Scan for the cell matching the given text and deliver its (x, y) coordinate at center. 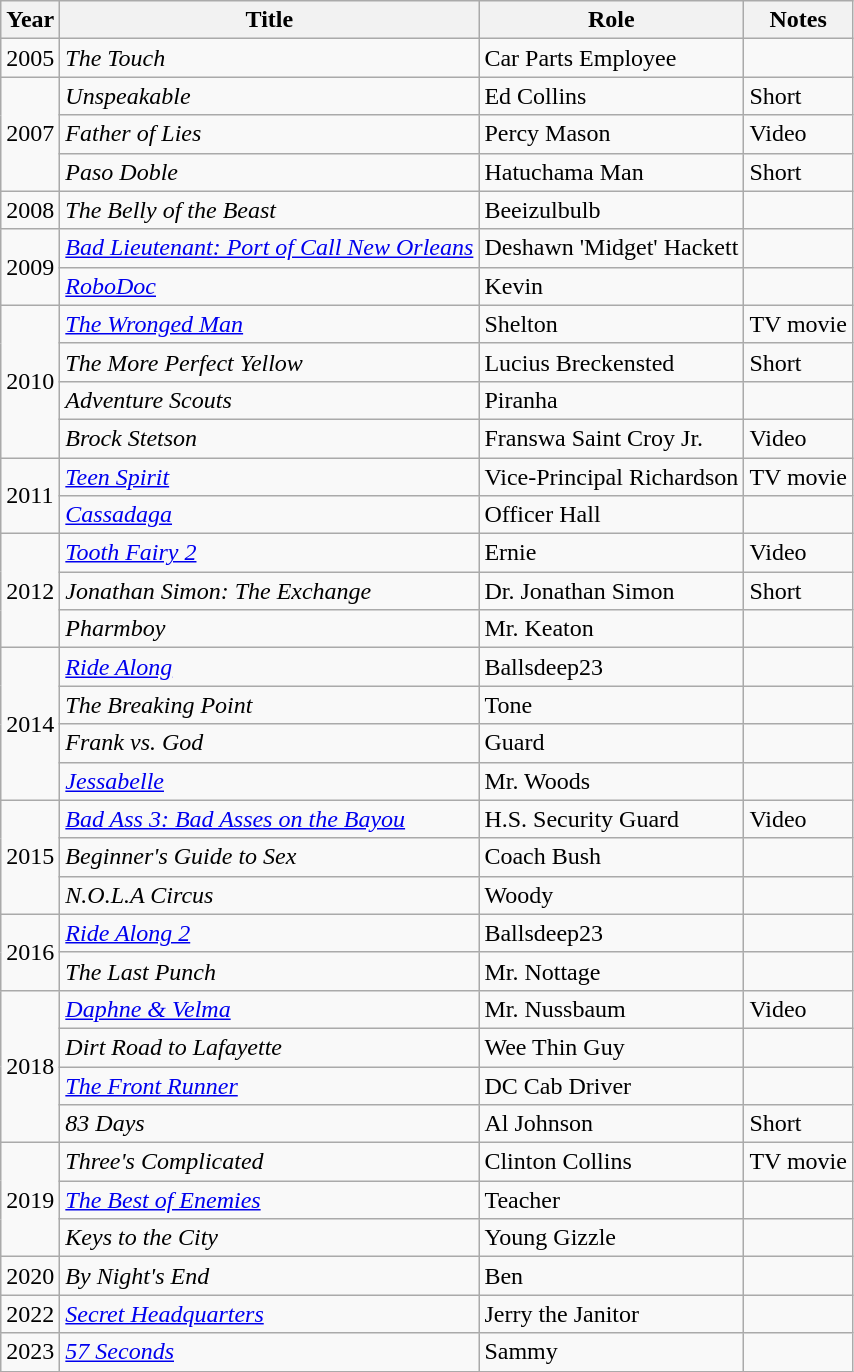
Keys to the City (270, 1238)
Adventure Scouts (270, 400)
H.S. Security Guard (612, 819)
Ed Collins (612, 96)
Coach Bush (612, 857)
Franswa Saint Croy Jr. (612, 438)
Notes (798, 20)
Mr. Nottage (612, 971)
By Night's End (270, 1276)
The Touch (270, 58)
2014 (30, 724)
57 Seconds (270, 1352)
RoboDoc (270, 286)
Wee Thin Guy (612, 1047)
Clinton Collins (612, 1162)
2012 (30, 591)
Jerry the Janitor (612, 1314)
Mr. Woods (612, 781)
Father of Lies (270, 134)
Ben (612, 1276)
Ride Along (270, 667)
Three's Complicated (270, 1162)
Vice-Principal Richardson (612, 477)
83 Days (270, 1124)
Frank vs. God (270, 743)
Beeizulbulb (612, 210)
2005 (30, 58)
Daphne & Velma (270, 1009)
2015 (30, 857)
The More Perfect Yellow (270, 362)
Dirt Road to Lafayette (270, 1047)
Woody (612, 895)
2020 (30, 1276)
Mr. Nussbaum (612, 1009)
Shelton (612, 324)
2011 (30, 496)
The Last Punch (270, 971)
Year (30, 20)
2018 (30, 1066)
Bad Ass 3: Bad Asses on the Bayou (270, 819)
Young Gizzle (612, 1238)
2023 (30, 1352)
Ernie (612, 553)
2007 (30, 134)
Teen Spirit (270, 477)
Deshawn 'Midget' Hackett (612, 248)
The Wronged Man (270, 324)
Piranha (612, 400)
Mr. Keaton (612, 629)
Hatuchama Man (612, 172)
The Belly of the Beast (270, 210)
Tone (612, 705)
2016 (30, 952)
Jonathan Simon: The Exchange (270, 591)
Ride Along 2 (270, 933)
Role (612, 20)
Jessabelle (270, 781)
Bad Lieutenant: Port of Call New Orleans (270, 248)
DC Cab Driver (612, 1085)
Paso Doble (270, 172)
Sammy (612, 1352)
N.O.L.A Circus (270, 895)
2019 (30, 1200)
Secret Headquarters (270, 1314)
2010 (30, 381)
The Breaking Point (270, 705)
Tooth Fairy 2 (270, 553)
2009 (30, 267)
2008 (30, 210)
Teacher (612, 1200)
Dr. Jonathan Simon (612, 591)
The Best of Enemies (270, 1200)
Cassadaga (270, 515)
Brock Stetson (270, 438)
2022 (30, 1314)
Beginner's Guide to Sex (270, 857)
Lucius Breckensted (612, 362)
Title (270, 20)
Kevin (612, 286)
Officer Hall (612, 515)
Unspeakable (270, 96)
Al Johnson (612, 1124)
Percy Mason (612, 134)
The Front Runner (270, 1085)
Car Parts Employee (612, 58)
Pharmboy (270, 629)
Guard (612, 743)
